Scan for the cell matching the given text and deliver its (x, y) coordinate at center. 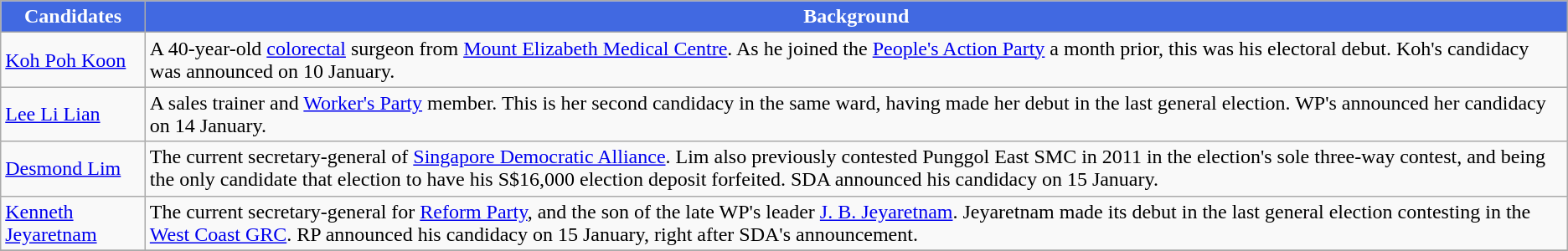
Candidates (74, 17)
Koh Poh Koon (74, 60)
Lee Li Lian (74, 114)
Background (856, 17)
Desmond Lim (74, 169)
Kenneth Jeyaretnam (74, 223)
